Pinpoint the cell where the given text exists, returning its (x, y) midpoint coordinate. 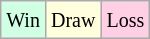
Win (24, 20)
Loss (126, 20)
Draw (72, 20)
